Identify which cell holds the provided text, then report its [x, y] central coordinate. 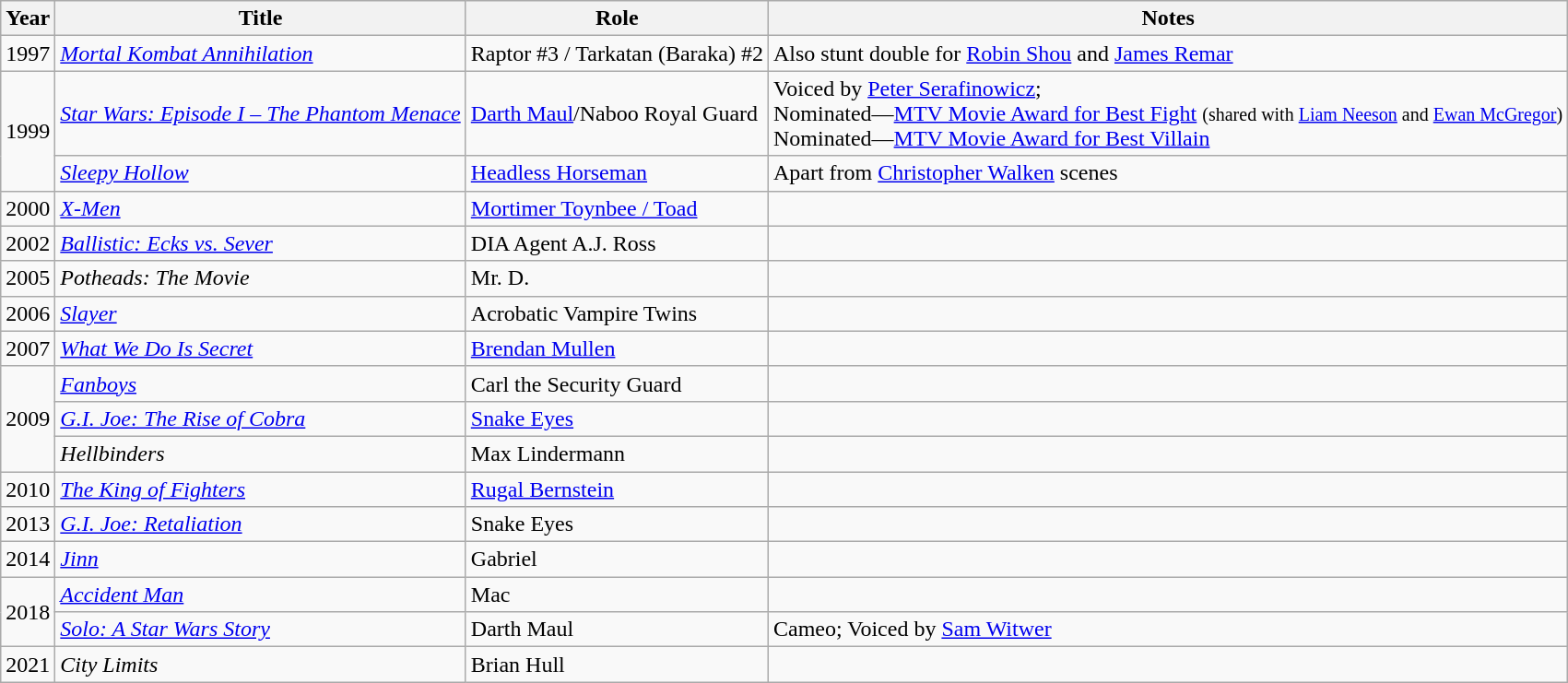
Apart from Christopher Walken scenes [1167, 173]
Fanboys [260, 383]
What We Do Is Secret [260, 348]
Role [617, 18]
Mortal Kombat Annihilation [260, 53]
Darth Maul/Naboo Royal Guard [617, 113]
2002 [28, 243]
Rugal Bernstein [617, 489]
Accident Man [260, 595]
Carl the Security Guard [617, 383]
G.I. Joe: The Rise of Cobra [260, 418]
Solo: A Star Wars Story [260, 630]
2010 [28, 489]
Mortimer Toynbee / Toad [617, 208]
2007 [28, 348]
2013 [28, 524]
DIA Agent A.J. Ross [617, 243]
Jinn [260, 559]
Hellbinders [260, 453]
Brian Hull [617, 665]
1999 [28, 131]
X-Men [260, 208]
Sleepy Hollow [260, 173]
2006 [28, 313]
G.I. Joe: Retaliation [260, 524]
2014 [28, 559]
Title [260, 18]
The King of Fighters [260, 489]
Ballistic: Ecks vs. Sever [260, 243]
Mr. D. [617, 278]
1997 [28, 53]
2000 [28, 208]
2021 [28, 665]
Headless Horseman [617, 173]
2009 [28, 418]
Slayer [260, 313]
Gabriel [617, 559]
Year [28, 18]
Mac [617, 595]
Also stunt double for Robin Shou and James Remar [1167, 53]
Brendan Mullen [617, 348]
Acrobatic Vampire Twins [617, 313]
Max Lindermann [617, 453]
City Limits [260, 665]
Star Wars: Episode I – The Phantom Menace [260, 113]
Cameo; Voiced by Sam Witwer [1167, 630]
Notes [1167, 18]
Potheads: The Movie [260, 278]
2005 [28, 278]
Darth Maul [617, 630]
Raptor #3 / Tarkatan (Baraka) #2 [617, 53]
2018 [28, 612]
